Extract the [x, y] coordinate from the center of the cell holding the provided text.  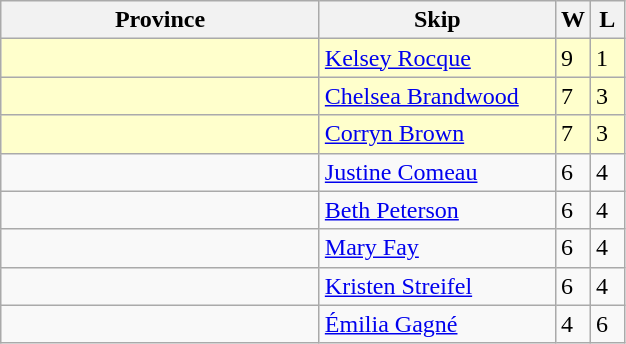
Émilia Gagné [437, 324]
1 [607, 58]
Justine Comeau [437, 172]
Beth Peterson [437, 210]
Chelsea Brandwood [437, 96]
Skip [437, 20]
Kristen Streifel [437, 286]
Province [160, 20]
9 [572, 58]
W [572, 20]
Mary Fay [437, 248]
Corryn Brown [437, 134]
L [607, 20]
Kelsey Rocque [437, 58]
